Capture the cell that displays the provided text and extract its (x, y) central coordinate. 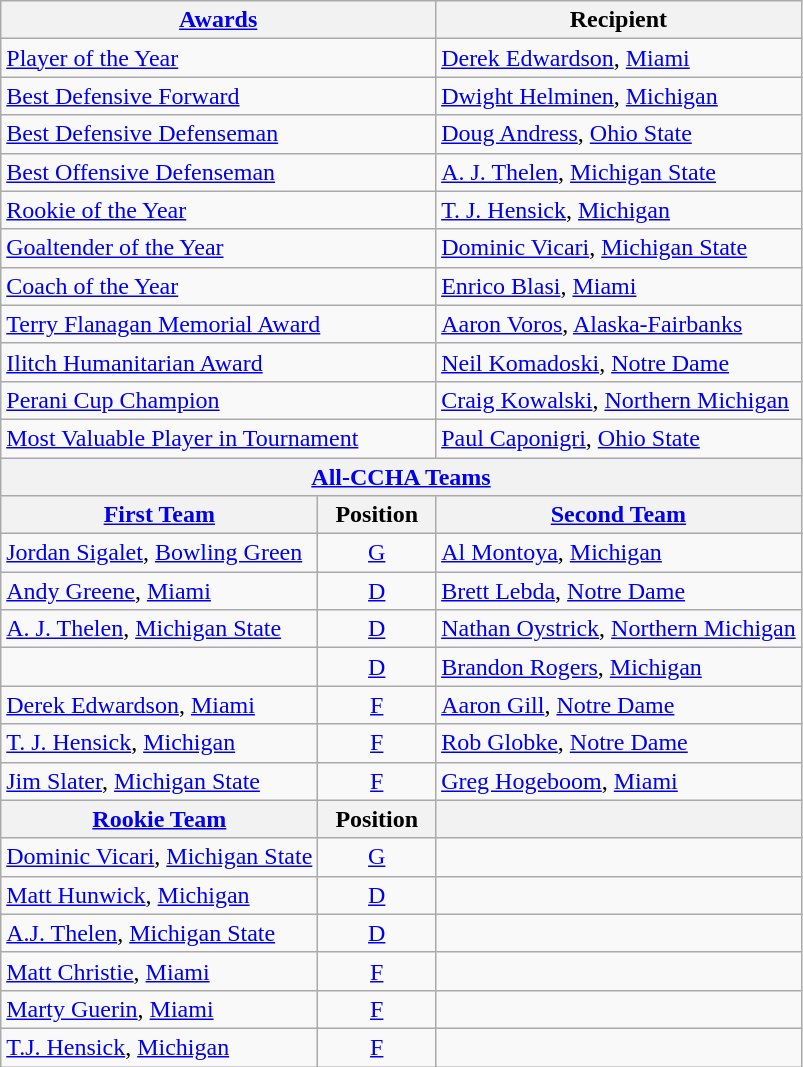
Best Offensive Defenseman (218, 172)
Most Valuable Player in Tournament (218, 438)
Best Defensive Forward (218, 96)
Brett Lebda, Notre Dame (619, 591)
Aaron Voros, Alaska-Fairbanks (619, 324)
Rookie Team (160, 819)
Marty Guerin, Miami (160, 1009)
Al Montoya, Michigan (619, 553)
Doug Andress, Ohio State (619, 134)
Greg Hogeboom, Miami (619, 781)
Perani Cup Champion (218, 400)
Rob Globke, Notre Dame (619, 743)
Recipient (619, 20)
Paul Caponigri, Ohio State (619, 438)
Terry Flanagan Memorial Award (218, 324)
Enrico Blasi, Miami (619, 286)
Andy Greene, Miami (160, 591)
Neil Komadoski, Notre Dame (619, 362)
Ilitch Humanitarian Award (218, 362)
Aaron Gill, Notre Dame (619, 705)
Matt Christie, Miami (160, 971)
First Team (160, 515)
Jim Slater, Michigan State (160, 781)
Matt Hunwick, Michigan (160, 895)
Second Team (619, 515)
Nathan Oystrick, Northern Michigan (619, 629)
Player of the Year (218, 58)
T.J. Hensick, Michigan (160, 1047)
All-CCHA Teams (402, 477)
Awards (218, 20)
Craig Kowalski, Northern Michigan (619, 400)
Coach of the Year (218, 286)
Dwight Helminen, Michigan (619, 96)
Rookie of the Year (218, 210)
Jordan Sigalet, Bowling Green (160, 553)
Best Defensive Defenseman (218, 134)
Goaltender of the Year (218, 248)
Brandon Rogers, Michigan (619, 667)
A.J. Thelen, Michigan State (160, 933)
